Return (X, Y) of the center of cell containing provided text 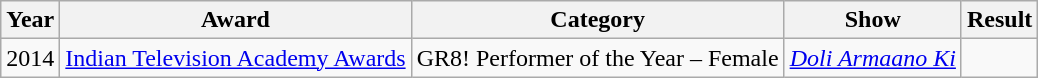
Result (999, 20)
Year (30, 20)
Doli Armaano Ki (872, 58)
Category (598, 20)
Show (872, 20)
2014 (30, 58)
GR8! Performer of the Year – Female (598, 58)
Indian Television Academy Awards (236, 58)
Award (236, 20)
